Determine the (x, y) coordinate at the center of the cell enclosing the given text.  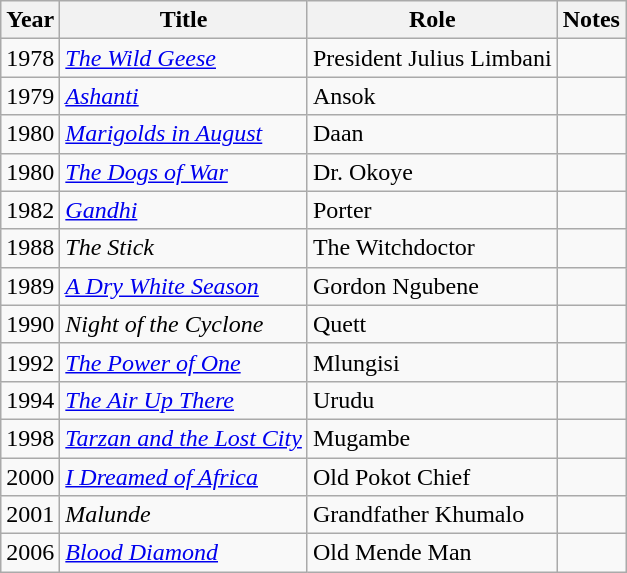
Role (432, 20)
1989 (30, 286)
Title (184, 20)
The Stick (184, 248)
The Dogs of War (184, 172)
Malunde (184, 515)
1982 (30, 210)
Night of the Cyclone (184, 324)
1998 (30, 438)
A Dry White Season (184, 286)
Marigolds in August (184, 134)
The Air Up There (184, 400)
Gordon Ngubene (432, 286)
Notes (591, 20)
2000 (30, 477)
1990 (30, 324)
Tarzan and the Lost City (184, 438)
Grandfather Khumalo (432, 515)
Daan (432, 134)
1979 (30, 96)
Blood Diamond (184, 553)
Ashanti (184, 96)
The Power of One (184, 362)
Mugambe (432, 438)
Ansok (432, 96)
Gandhi (184, 210)
The Wild Geese (184, 58)
Dr. Okoye (432, 172)
2006 (30, 553)
I Dreamed of Africa (184, 477)
Urudu (432, 400)
President Julius Limbani (432, 58)
Old Pokot Chief (432, 477)
1992 (30, 362)
Porter (432, 210)
Mlungisi (432, 362)
The Witchdoctor (432, 248)
2001 (30, 515)
1994 (30, 400)
1988 (30, 248)
1978 (30, 58)
Year (30, 20)
Quett (432, 324)
Old Mende Man (432, 553)
